Pinpoint the cell where the given text exists, returning its [x, y] midpoint coordinate. 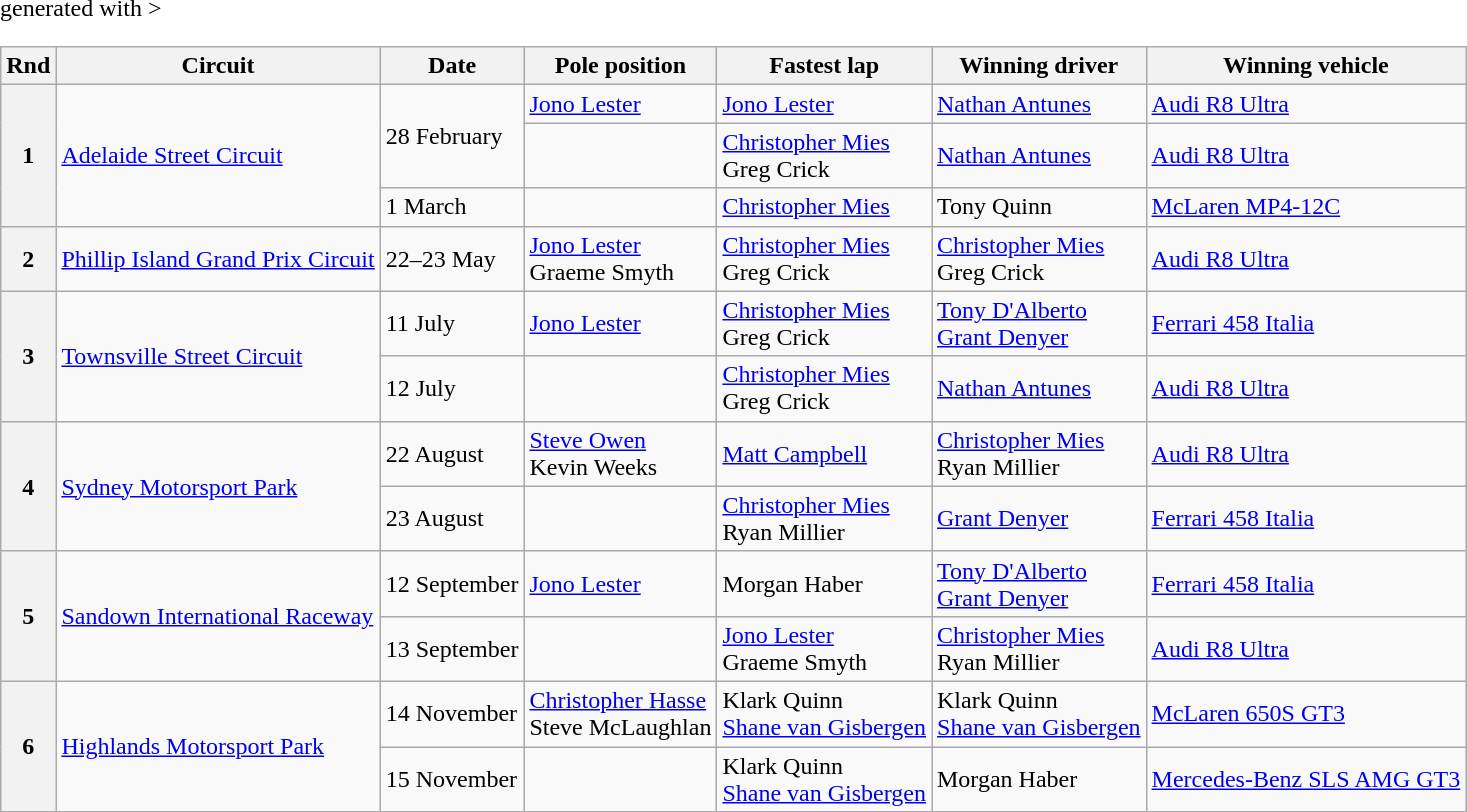
11 July [452, 324]
13 September [452, 648]
Winning vehicle [1306, 66]
Date [452, 66]
5 [28, 616]
1 March [452, 207]
McLaren MP4-12C [1306, 207]
12 September [452, 584]
Circuit [218, 66]
14 November [452, 714]
12 July [452, 388]
Rnd [28, 66]
Sydney Motorsport Park [218, 486]
Winning driver [1040, 66]
Phillip Island Grand Prix Circuit [218, 258]
Steve Owen Kevin Weeks [620, 454]
Adelaide Street Circuit [218, 156]
Matt Campbell [824, 454]
Highlands Motorsport Park [218, 746]
15 November [452, 778]
1 [28, 156]
Pole position [620, 66]
6 [28, 746]
4 [28, 486]
Grant Denyer [1040, 518]
McLaren 650S GT3 [1306, 714]
Sandown International Raceway [218, 616]
Townsville Street Circuit [218, 356]
23 August [452, 518]
22 August [452, 454]
2 [28, 258]
Fastest lap [824, 66]
Christopher Hasse Steve McLaughlan [620, 714]
Tony Quinn [1040, 207]
Mercedes-Benz SLS AMG GT3 [1306, 778]
22–23 May [452, 258]
28 February [452, 136]
Christopher Mies [824, 207]
3 [28, 356]
